Extract the (x, y) coordinate from the center of the cell holding the provided text.  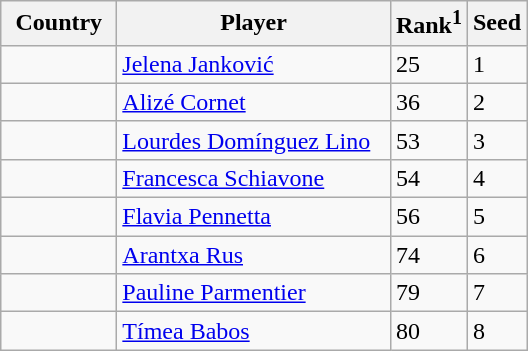
7 (496, 293)
Seed (496, 24)
74 (428, 255)
1 (496, 64)
Jelena Janković (254, 64)
4 (496, 178)
Flavia Pennetta (254, 217)
56 (428, 217)
2 (496, 102)
6 (496, 255)
Alizé Cornet (254, 102)
Rank1 (428, 24)
Lourdes Domínguez Lino (254, 140)
80 (428, 331)
Player (254, 24)
54 (428, 178)
36 (428, 102)
79 (428, 293)
3 (496, 140)
25 (428, 64)
53 (428, 140)
Tímea Babos (254, 331)
Francesca Schiavone (254, 178)
Pauline Parmentier (254, 293)
8 (496, 331)
5 (496, 217)
Arantxa Rus (254, 255)
Country (59, 24)
